From the cell containing the given text, extract its center point as [X, Y] coordinate. 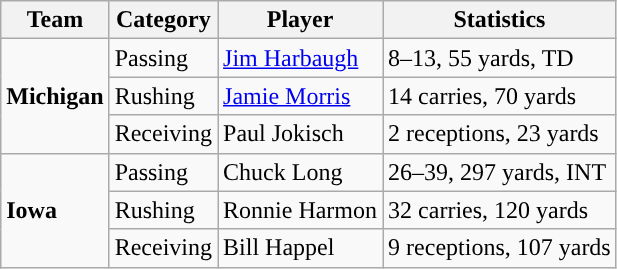
Paul Jokisch [300, 134]
Michigan [55, 96]
Category [163, 20]
Team [55, 20]
Ronnie Harmon [300, 210]
2 receptions, 23 yards [500, 134]
26–39, 297 yards, INT [500, 172]
Jim Harbaugh [300, 58]
14 carries, 70 yards [500, 96]
Bill Happel [300, 248]
32 carries, 120 yards [500, 210]
Iowa [55, 210]
8–13, 55 yards, TD [500, 58]
Chuck Long [300, 172]
Statistics [500, 20]
Jamie Morris [300, 96]
9 receptions, 107 yards [500, 248]
Player [300, 20]
